Identify which cell holds the provided text, then report its [x, y] central coordinate. 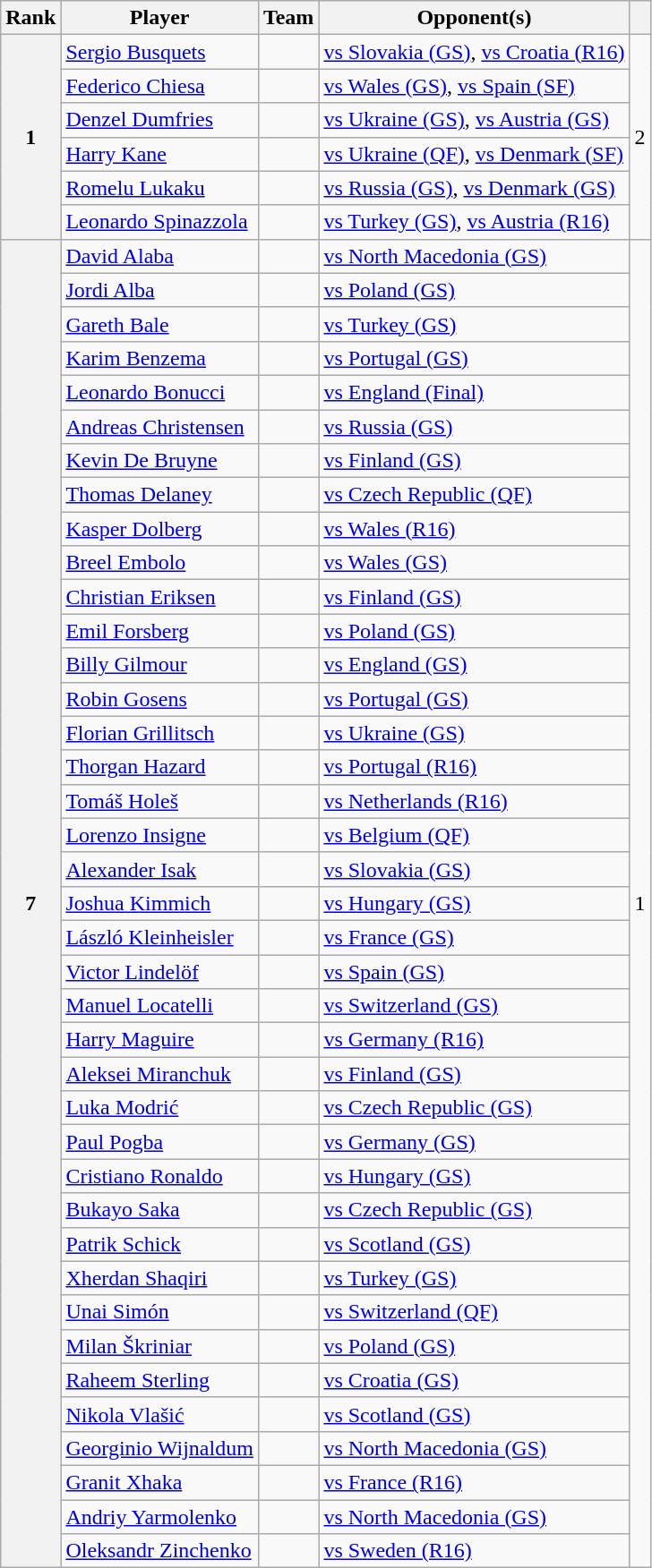
Thorgan Hazard [159, 767]
vs Wales (R16) [475, 529]
vs England (GS) [475, 665]
7 [30, 903]
Victor Lindelöf [159, 971]
vs Sweden (R16) [475, 1551]
Cristiano Ronaldo [159, 1176]
Opponent(s) [475, 18]
vs Spain (GS) [475, 971]
Xherdan Shaqiri [159, 1278]
vs Russia (GS) [475, 427]
Gareth Bale [159, 324]
Paul Pogba [159, 1142]
vs Ukraine (GS), vs Austria (GS) [475, 120]
David Alaba [159, 256]
Harry Kane [159, 154]
Billy Gilmour [159, 665]
Manuel Locatelli [159, 1006]
Romelu Lukaku [159, 188]
Federico Chiesa [159, 86]
vs Croatia (GS) [475, 1380]
vs Ukraine (GS) [475, 733]
Alexander Isak [159, 869]
Joshua Kimmich [159, 903]
Lorenzo Insigne [159, 835]
Andriy Yarmolenko [159, 1517]
vs Wales (GS) [475, 563]
vs Switzerland (GS) [475, 1006]
Player [159, 18]
vs Germany (R16) [475, 1040]
Milan Škriniar [159, 1346]
Breel Embolo [159, 563]
Karim Benzema [159, 358]
Granit Xhaka [159, 1482]
Robin Gosens [159, 699]
2 [639, 137]
vs England (Final) [475, 392]
Aleksei Miranchuk [159, 1074]
Emil Forsberg [159, 631]
vs Wales (GS), vs Spain (SF) [475, 86]
Thomas Delaney [159, 495]
Bukayo Saka [159, 1210]
Kevin De Bruyne [159, 461]
László Kleinheisler [159, 937]
Harry Maguire [159, 1040]
vs Germany (GS) [475, 1142]
vs Portugal (R16) [475, 767]
Sergio Busquets [159, 52]
Denzel Dumfries [159, 120]
vs Netherlands (R16) [475, 801]
Georginio Wijnaldum [159, 1448]
vs France (R16) [475, 1482]
Patrik Schick [159, 1244]
vs Czech Republic (QF) [475, 495]
vs Ukraine (QF), vs Denmark (SF) [475, 154]
vs Slovakia (GS), vs Croatia (R16) [475, 52]
Rank [30, 18]
Andreas Christensen [159, 427]
Florian Grillitsch [159, 733]
Tomáš Holeš [159, 801]
Unai Simón [159, 1312]
Jordi Alba [159, 290]
Christian Eriksen [159, 597]
vs France (GS) [475, 937]
Leonardo Spinazzola [159, 222]
Luka Modrić [159, 1108]
vs Slovakia (GS) [475, 869]
Nikola Vlašić [159, 1414]
vs Turkey (GS), vs Austria (R16) [475, 222]
Team [288, 18]
vs Belgium (QF) [475, 835]
Raheem Sterling [159, 1380]
vs Switzerland (QF) [475, 1312]
Oleksandr Zinchenko [159, 1551]
vs Russia (GS), vs Denmark (GS) [475, 188]
Kasper Dolberg [159, 529]
Leonardo Bonucci [159, 392]
